Find where the given text appears and provide that cell's center as [X, Y] coordinate. 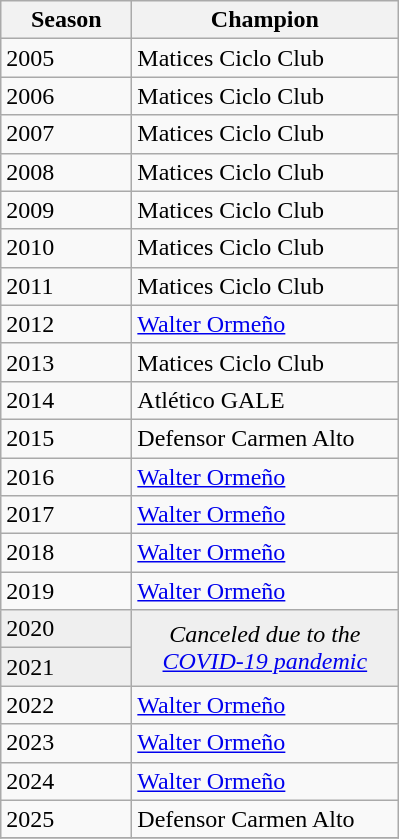
Canceled due to the COVID-19 pandemic [265, 648]
2005 [66, 58]
2023 [66, 743]
2021 [66, 667]
2006 [66, 96]
2025 [66, 819]
2007 [66, 134]
Atlético GALE [265, 400]
2009 [66, 210]
Champion [265, 20]
2010 [66, 248]
2019 [66, 591]
2014 [66, 400]
2024 [66, 781]
2015 [66, 438]
2008 [66, 172]
2016 [66, 477]
2022 [66, 705]
Season [66, 20]
2018 [66, 553]
2020 [66, 629]
2013 [66, 362]
2017 [66, 515]
2011 [66, 286]
2012 [66, 324]
